Scan for the cell matching the given text and deliver its (X, Y) coordinate at center. 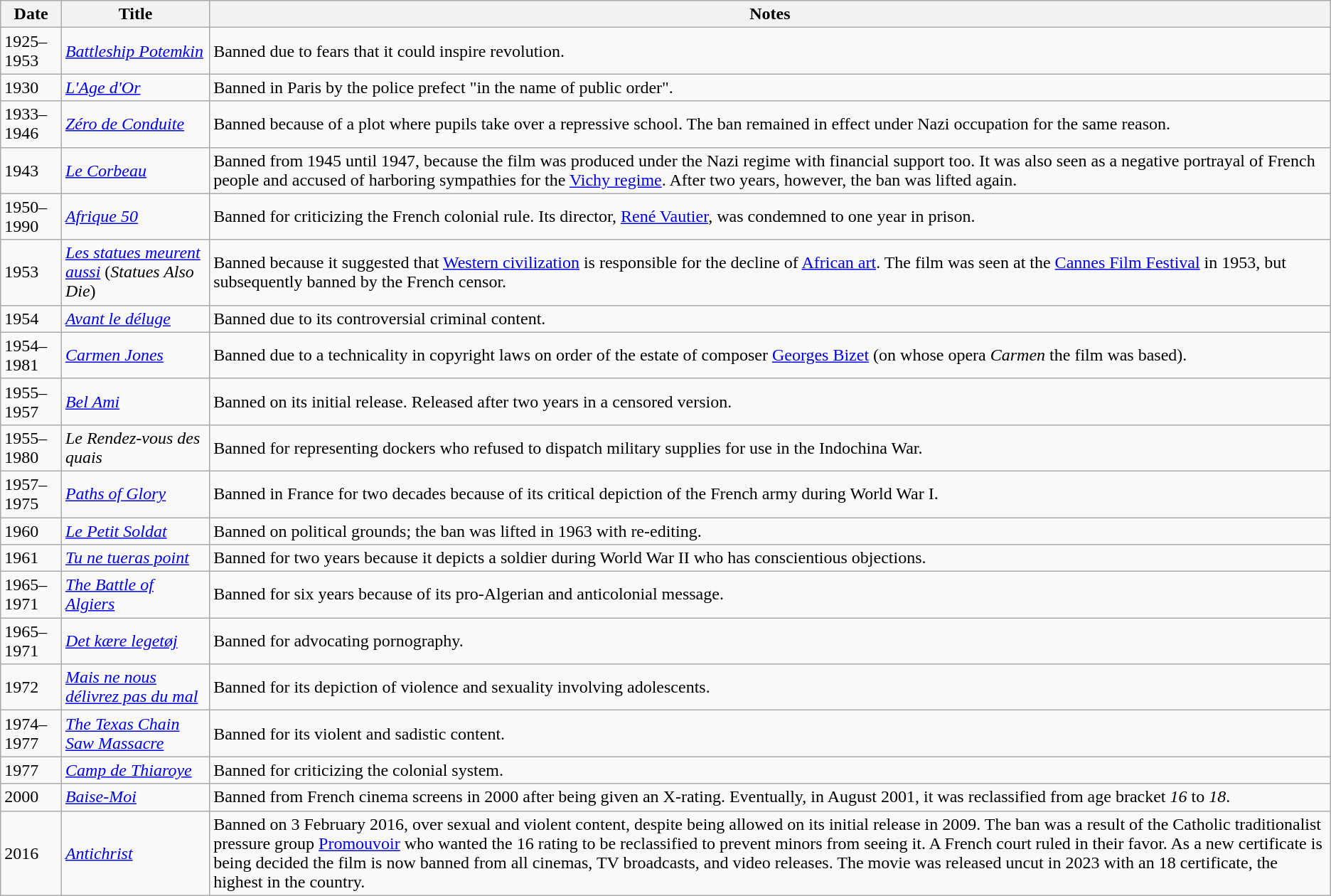
Avant le déluge (135, 319)
1954 (31, 319)
1925–1953 (31, 51)
1972 (31, 687)
Zéro de Conduite (135, 124)
Battleship Potemkin (135, 51)
Le Corbeau (135, 171)
Banned on its initial release. Released after two years in a censored version. (771, 401)
Le Petit Soldat (135, 531)
1933–1946 (31, 124)
Banned for its violent and sadistic content. (771, 734)
Banned due to a technicality in copyright laws on order of the estate of composer Georges Bizet (on whose opera Carmen the film was based). (771, 356)
Tu ne tueras point (135, 558)
Banned in France for two decades because of its critical depiction of the French army during World War I. (771, 494)
Mais ne nous délivrez pas du mal (135, 687)
Banned due to its controversial criminal content. (771, 319)
Bel Ami (135, 401)
The Battle of Algiers (135, 594)
Title (135, 14)
1957–1975 (31, 494)
1961 (31, 558)
Det kære legetøj (135, 641)
The Texas Chain Saw Massacre (135, 734)
1930 (31, 87)
1953 (31, 272)
1950–1990 (31, 216)
Paths of Glory (135, 494)
Banned from French cinema screens in 2000 after being given an X-rating. Eventually, in August 2001, it was reclassified from age bracket 16 to 18. (771, 797)
Banned on political grounds; the ban was lifted in 1963 with re-editing. (771, 531)
2016 (31, 853)
2000 (31, 797)
Notes (771, 14)
Banned because of a plot where pupils take over a repressive school. The ban remained in effect under Nazi occupation for the same reason. (771, 124)
Banned due to fears that it could inspire revolution. (771, 51)
Banned for its depiction of violence and sexuality involving adolescents. (771, 687)
Banned for criticizing the colonial system. (771, 770)
Banned for advocating pornography. (771, 641)
Banned for representing dockers who refused to dispatch military supplies for use in the Indochina War. (771, 448)
Carmen Jones (135, 356)
1955–1980 (31, 448)
Les statues meurent aussi (Statues Also Die) (135, 272)
Banned for two years because it depicts a soldier during World War II who has conscientious objections. (771, 558)
1977 (31, 770)
L'Age d'Or (135, 87)
Antichrist (135, 853)
1960 (31, 531)
1974–1977 (31, 734)
Camp de Thiaroye (135, 770)
1943 (31, 171)
Banned for six years because of its pro-Algerian and anticolonial message. (771, 594)
Baise-Moi (135, 797)
Le Rendez-vous des quais (135, 448)
Afrique 50 (135, 216)
1955–1957 (31, 401)
Date (31, 14)
Banned for criticizing the French colonial rule. Its director, René Vautier, was condemned to one year in prison. (771, 216)
1954–1981 (31, 356)
Banned in Paris by the police prefect "in the name of public order". (771, 87)
